Locate the cell with the specified text and output its (X, Y) center coordinate. 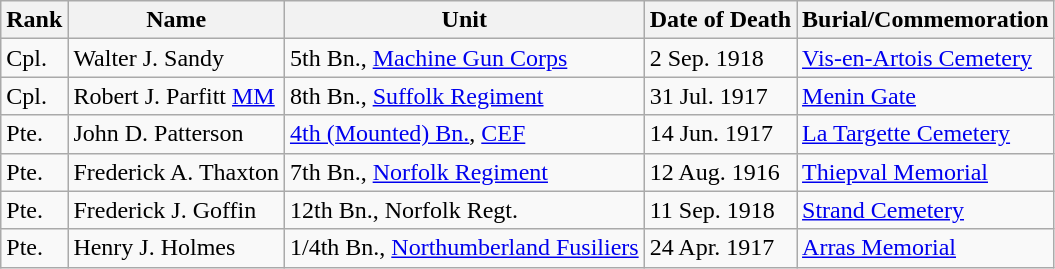
Rank (34, 20)
Burial/Commemoration (926, 20)
Menin Gate (926, 96)
Walter J. Sandy (176, 58)
12 Aug. 1916 (720, 172)
Henry J. Holmes (176, 248)
14 Jun. 1917 (720, 134)
La Targette Cemetery (926, 134)
5th Bn., Machine Gun Corps (464, 58)
7th Bn., Norfolk Regiment (464, 172)
31 Jul. 1917 (720, 96)
Frederick A. Thaxton (176, 172)
Vis-en-Artois Cemetery (926, 58)
12th Bn., Norfolk Regt. (464, 210)
4th (Mounted) Bn., CEF (464, 134)
Thiepval Memorial (926, 172)
John D. Patterson (176, 134)
Unit (464, 20)
Robert J. Parfitt MM (176, 96)
11 Sep. 1918 (720, 210)
Arras Memorial (926, 248)
Name (176, 20)
Date of Death (720, 20)
1/4th Bn., Northumberland Fusiliers (464, 248)
24 Apr. 1917 (720, 248)
8th Bn., Suffolk Regiment (464, 96)
Frederick J. Goffin (176, 210)
2 Sep. 1918 (720, 58)
Strand Cemetery (926, 210)
